Determine the [x, y] coordinate at the center of the cell enclosing the given text.  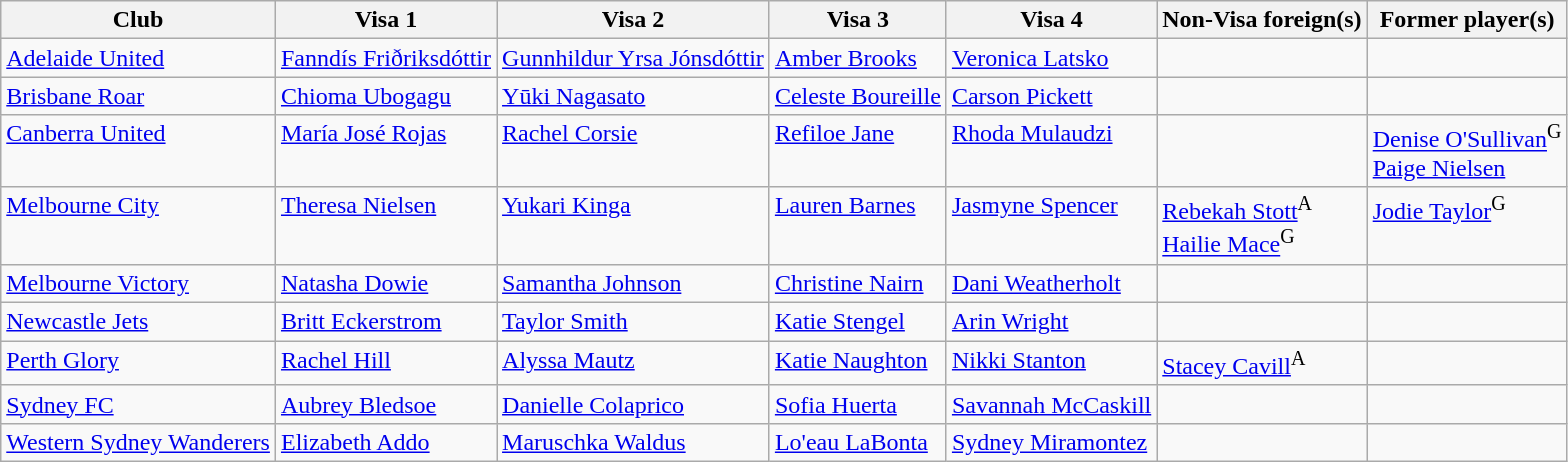
Former player(s) [1467, 20]
Stacey CavillA [1262, 364]
Visa 3 [858, 20]
Savannah McCaskill [1051, 404]
Katie Naughton [858, 364]
María José Rojas [386, 151]
Alyssa Mautz [634, 364]
Visa 1 [386, 20]
Yūki Nagasato [634, 96]
Carson Pickett [1051, 96]
Sofia Huerta [858, 404]
Rebekah StottA Hailie MaceG [1262, 225]
Visa 4 [1051, 20]
Arin Wright [1051, 322]
Britt Eckerstrom [386, 322]
Western Sydney Wanderers [138, 442]
Fanndís Friðriksdóttir [386, 58]
Lauren Barnes [858, 225]
Rhoda Mulaudzi [1051, 151]
Nikki Stanton [1051, 364]
Visa 2 [634, 20]
Samantha Johnson [634, 284]
Canberra United [138, 151]
Brisbane Roar [138, 96]
Christine Nairn [858, 284]
Yukari Kinga [634, 225]
Lo'eau LaBonta [858, 442]
Sydney Miramontez [1051, 442]
Celeste Boureille [858, 96]
Jasmyne Spencer [1051, 225]
Adelaide United [138, 58]
Melbourne Victory [138, 284]
Danielle Colaprico [634, 404]
Veronica Latsko [1051, 58]
Perth Glory [138, 364]
Chioma Ubogagu [386, 96]
Denise O'SullivanG Paige Nielsen [1467, 151]
Sydney FC [138, 404]
Refiloe Jane [858, 151]
Melbourne City [138, 225]
Gunnhildur Yrsa Jónsdóttir [634, 58]
Theresa Nielsen [386, 225]
Rachel Hill [386, 364]
Maruschka Waldus [634, 442]
Aubrey Bledsoe [386, 404]
Amber Brooks [858, 58]
Taylor Smith [634, 322]
Club [138, 20]
Jodie TaylorG [1467, 225]
Natasha Dowie [386, 284]
Newcastle Jets [138, 322]
Non-Visa foreign(s) [1262, 20]
Katie Stengel [858, 322]
Dani Weatherholt [1051, 284]
Rachel Corsie [634, 151]
Elizabeth Addo [386, 442]
